Pinpoint the cell where the given text exists, returning its (x, y) midpoint coordinate. 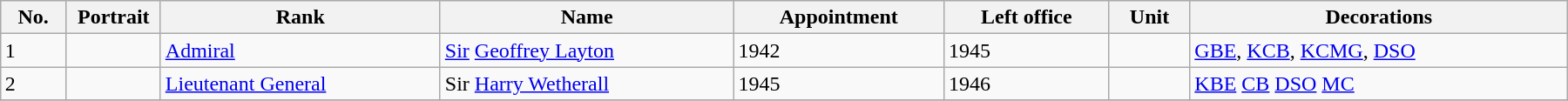
Decorations (1379, 17)
1946 (1026, 84)
Sir Harry Wetherall (587, 84)
Unit (1150, 17)
Appointment (838, 17)
Lieutenant General (300, 84)
2 (33, 84)
Left office (1026, 17)
1 (33, 50)
1942 (838, 50)
Sir Geoffrey Layton (587, 50)
KBE CB DSO MC (1379, 84)
Name (587, 17)
Portrait (113, 17)
Rank (300, 17)
Admiral (300, 50)
GBE, KCB, KCMG, DSO (1379, 50)
No. (33, 17)
